From the cell containing the given text, extract its center point as [X, Y] coordinate. 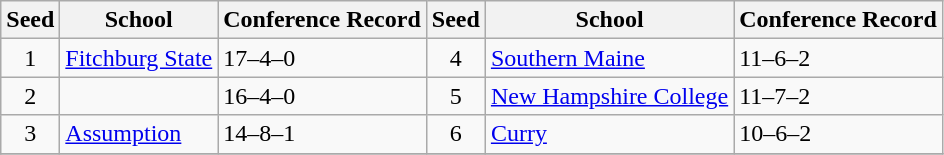
Fitchburg State [139, 58]
11–7–2 [838, 96]
17–4–0 [322, 58]
5 [456, 96]
1 [30, 58]
New Hampshire College [609, 96]
2 [30, 96]
16–4–0 [322, 96]
10–6–2 [838, 134]
11–6–2 [838, 58]
Assumption [139, 134]
4 [456, 58]
Curry [609, 134]
3 [30, 134]
Southern Maine [609, 58]
6 [456, 134]
14–8–1 [322, 134]
